From the cell containing the given text, extract its center point as [X, Y] coordinate. 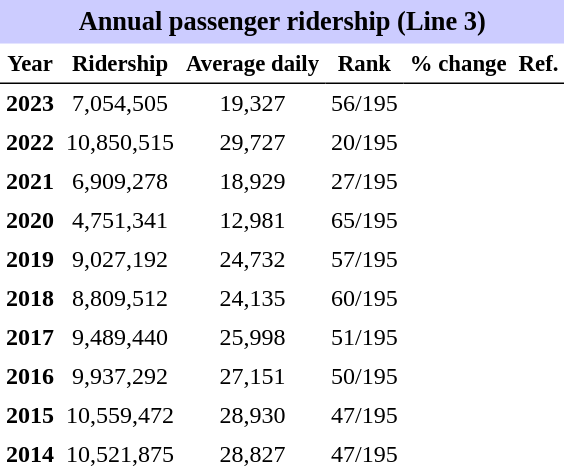
% change [458, 64]
2021 [30, 182]
56/195 [364, 104]
10,850,515 [120, 142]
24,732 [252, 260]
47/195 [364, 416]
2017 [30, 338]
2016 [30, 376]
20/195 [364, 142]
6,909,278 [120, 182]
2023 [30, 104]
12,981 [252, 220]
10,559,472 [120, 416]
19,327 [252, 104]
28,930 [252, 416]
29,727 [252, 142]
2018 [30, 298]
60/195 [364, 298]
18,929 [252, 182]
50/195 [364, 376]
Rank [364, 64]
Ridership [120, 64]
9,027,192 [120, 260]
65/195 [364, 220]
2020 [30, 220]
7,054,505 [120, 104]
57/195 [364, 260]
2022 [30, 142]
Annual passenger ridership (Line 3) [282, 22]
9,937,292 [120, 376]
2019 [30, 260]
51/195 [364, 338]
9,489,440 [120, 338]
Year [30, 64]
8,809,512 [120, 298]
27,151 [252, 376]
27/195 [364, 182]
2015 [30, 416]
4,751,341 [120, 220]
24,135 [252, 298]
25,998 [252, 338]
Average daily [252, 64]
